For the text-containing cell, return its midpoint in [x, y] coordinate format. 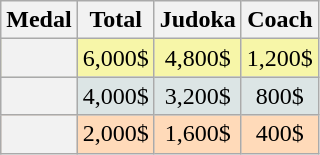
6,000$ [116, 58]
3,200$ [198, 96]
400$ [280, 134]
1,600$ [198, 134]
Medal [39, 20]
4,000$ [116, 96]
1,200$ [280, 58]
2,000$ [116, 134]
Judoka [198, 20]
800$ [280, 96]
4,800$ [198, 58]
Coach [280, 20]
Total [116, 20]
